Pinpoint the cell where the given text exists, returning its [X, Y] midpoint coordinate. 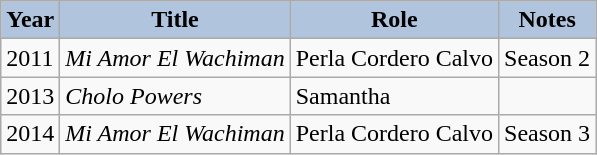
Season 2 [548, 58]
Notes [548, 20]
Title [175, 20]
Samantha [394, 96]
Cholo Powers [175, 96]
2013 [30, 96]
Role [394, 20]
2011 [30, 58]
Year [30, 20]
2014 [30, 134]
Season 3 [548, 134]
